Pinpoint the cell where the given text exists, returning its [X, Y] midpoint coordinate. 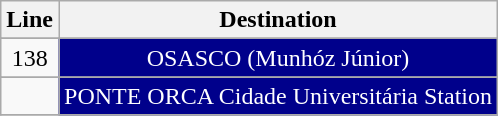
PONTE ORCA Cidade Universitária Station [278, 96]
Line [30, 20]
OSASCO (Munhóz Júnior) [278, 58]
138 [30, 58]
Destination [278, 20]
